Scan for the cell matching the given text and deliver its [x, y] coordinate at center. 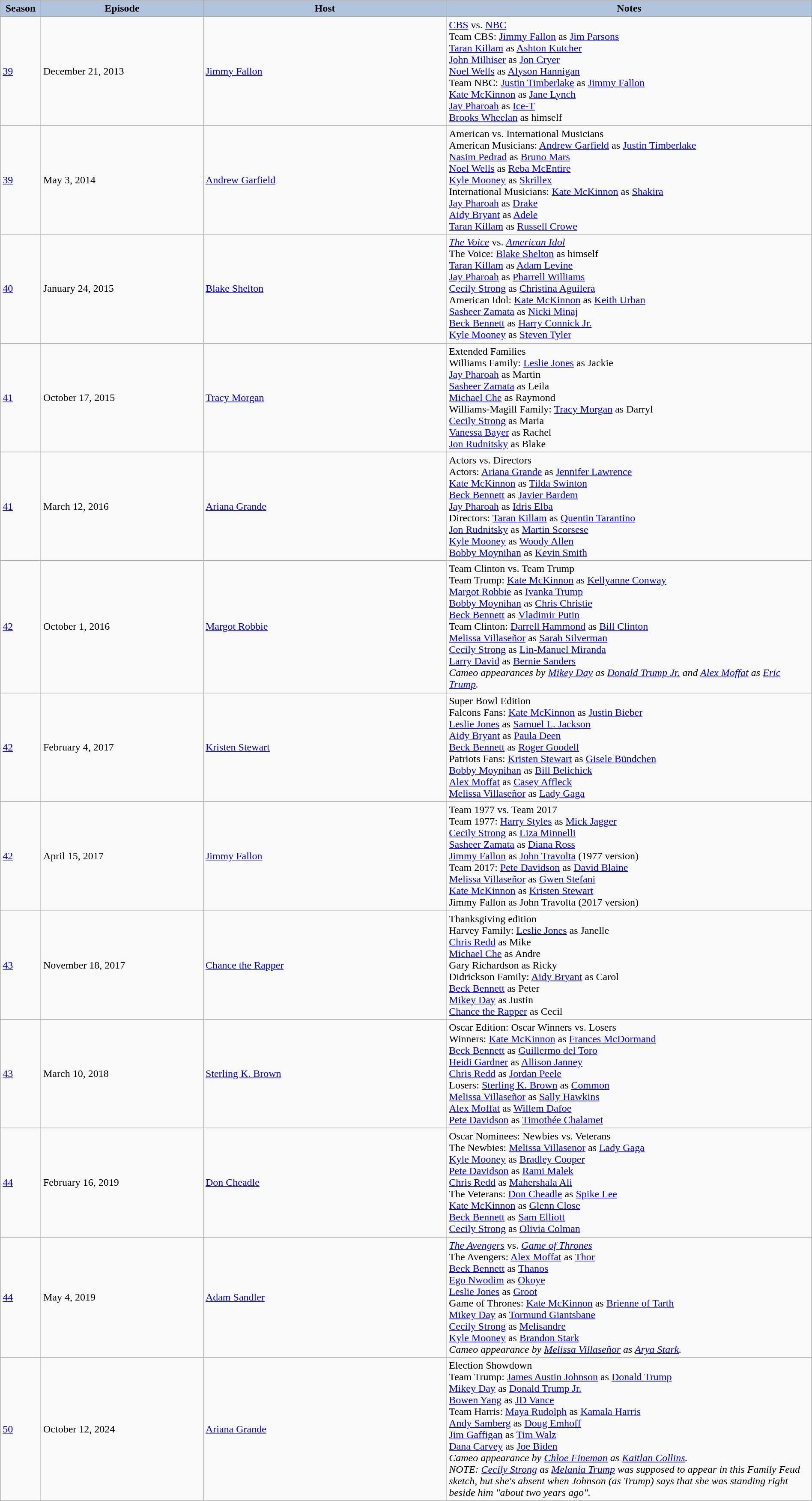
October 12, 2024 [122, 1429]
Don Cheadle [325, 1182]
Kristen Stewart [325, 747]
Blake Shelton [325, 289]
40 [21, 289]
Episode [122, 9]
Tracy Morgan [325, 398]
March 10, 2018 [122, 1073]
Andrew Garfield [325, 180]
Host [325, 9]
December 21, 2013 [122, 71]
Margot Robbie [325, 627]
February 16, 2019 [122, 1182]
February 4, 2017 [122, 747]
Notes [630, 9]
April 15, 2017 [122, 856]
November 18, 2017 [122, 965]
Adam Sandler [325, 1297]
50 [21, 1429]
October 17, 2015 [122, 398]
May 4, 2019 [122, 1297]
October 1, 2016 [122, 627]
Chance the Rapper [325, 965]
January 24, 2015 [122, 289]
Sterling K. Brown [325, 1073]
Season [21, 9]
March 12, 2016 [122, 506]
May 3, 2014 [122, 180]
